Output the [X, Y] coordinate of the center of the cell containing the given text.  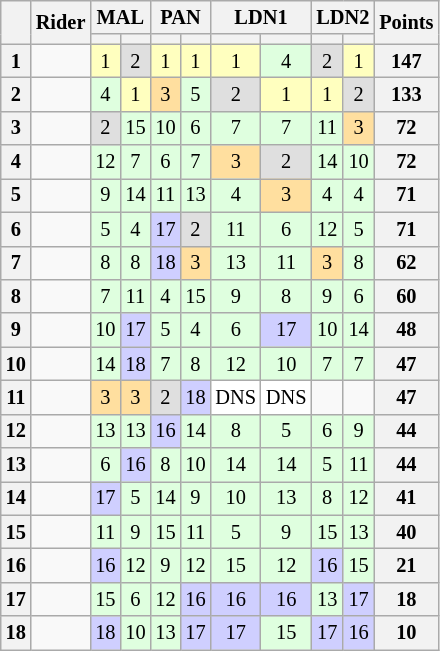
PAN [180, 17]
Rider [61, 22]
48 [406, 330]
62 [406, 263]
41 [406, 498]
147 [406, 61]
60 [406, 296]
MAL [120, 17]
21 [406, 565]
LDN2 [342, 17]
133 [406, 94]
40 [406, 532]
LDN1 [260, 17]
Points [406, 22]
